Provide the [x, y] coordinate of the cell's center where the given text is located.  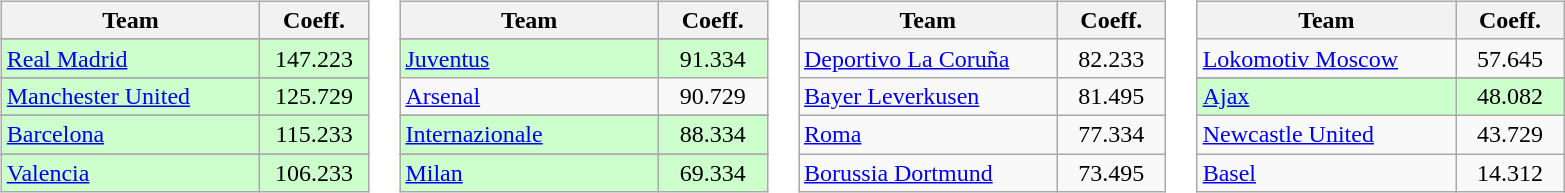
82.233 [1112, 58]
Newcastle United [1326, 134]
69.334 [712, 173]
Real Madrid [130, 58]
57.645 [1510, 58]
Ajax [1326, 96]
Manchester United [130, 96]
Lokomotiv Moscow [1326, 58]
73.495 [1112, 173]
81.495 [1112, 96]
14.312 [1510, 173]
Basel [1326, 173]
Milan [530, 173]
91.334 [712, 58]
115.233 [314, 134]
106.233 [314, 173]
Bayer Leverkusen [928, 96]
Arsenal [530, 96]
Valencia [130, 173]
Internazionale [530, 134]
88.334 [712, 134]
Roma [928, 134]
48.082 [1510, 96]
Juventus [530, 58]
43.729 [1510, 134]
Borussia Dortmund [928, 173]
90.729 [712, 96]
77.334 [1112, 134]
147.223 [314, 58]
125.729 [314, 96]
Deportivo La Coruña [928, 58]
Barcelona [130, 134]
